Pinpoint the cell where the given text exists, returning its [x, y] midpoint coordinate. 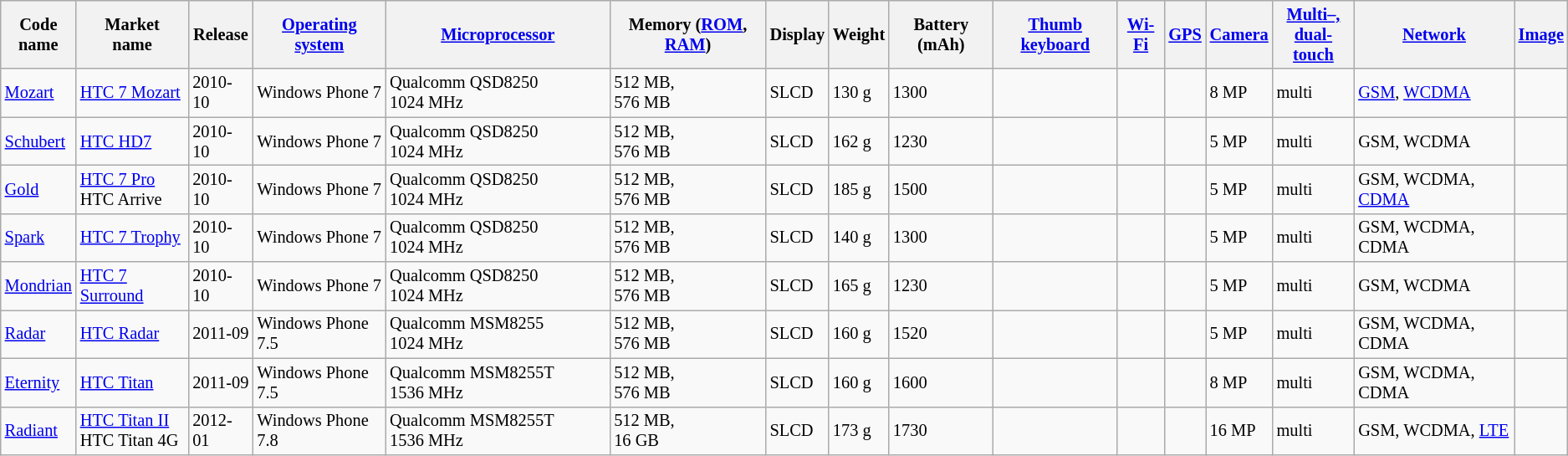
Radiant [38, 431]
HTC Titan IIHTC Titan 4G [132, 431]
Thumb keyboard [1055, 34]
Marketname [132, 34]
HTC HD7 [132, 141]
1520 [942, 334]
Weight [859, 34]
130 g [859, 93]
HTC 7 ProHTC Arrive [132, 189]
HTC 7 Mozart [132, 93]
HTC 7 Trophy [132, 238]
173 g [859, 431]
Battery (mAh) [942, 34]
Qualcomm MSM8255 1024 MHz [498, 334]
Radar [38, 334]
512 MB,16 GB [687, 431]
Multi–,dual-touch [1314, 34]
Operating system [319, 34]
Camera [1239, 34]
Release [221, 34]
Eternity [38, 382]
HTC 7 Surround [132, 286]
Display [798, 34]
16 MP [1239, 431]
165 g [859, 286]
140 g [859, 238]
Windows Phone 7.8 [319, 431]
HTC Radar [132, 334]
Mondrian [38, 286]
185 g [859, 189]
Image [1541, 34]
1500 [942, 189]
Mozart [38, 93]
2012-01 [221, 431]
162 g [859, 141]
HTC Titan [132, 382]
Spark [38, 238]
Codename [38, 34]
Microprocessor [498, 34]
Schubert [38, 141]
1600 [942, 382]
Network [1433, 34]
GSM, WCDMA, LTE [1433, 431]
Gold [38, 189]
Wi-Fi [1141, 34]
GPS [1184, 34]
Memory (ROM, RAM) [687, 34]
1730 [942, 431]
